Extract the (x, y) coordinate from the center of the cell holding the provided text.  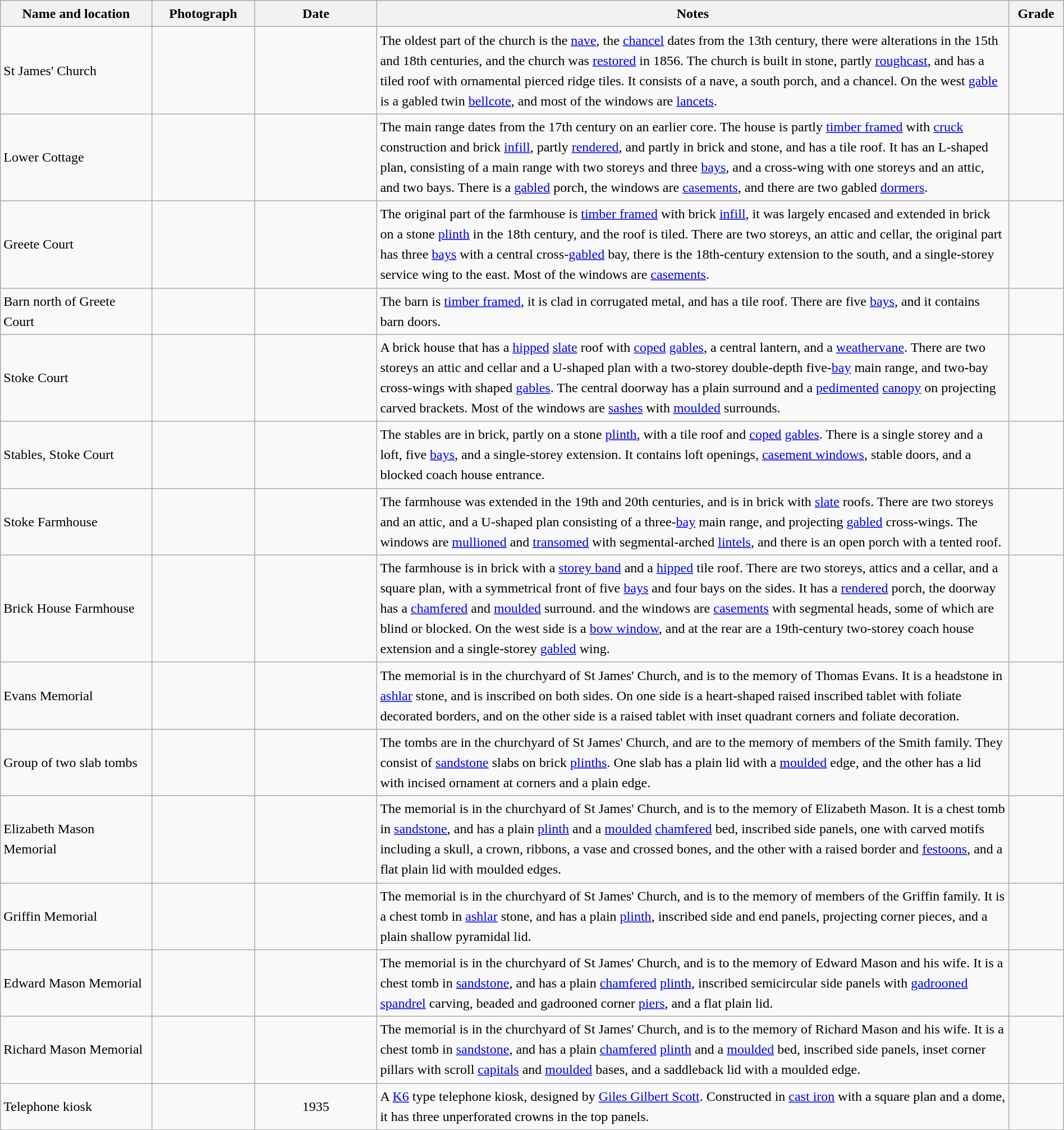
Elizabeth Mason Memorial (76, 839)
Grade (1036, 13)
Stables, Stoke Court (76, 454)
Griffin Memorial (76, 917)
Telephone kiosk (76, 1106)
St James' Church (76, 71)
Brick House Farmhouse (76, 608)
Stoke Farmhouse (76, 522)
Barn north of Greete Court (76, 311)
Group of two slab tombs (76, 762)
Name and location (76, 13)
Lower Cottage (76, 157)
1935 (316, 1106)
Photograph (203, 13)
Stoke Court (76, 378)
Date (316, 13)
Notes (692, 13)
Evans Memorial (76, 696)
The barn is timber framed, it is clad in corrugated metal, and has a tile roof. There are five bays, and it contains barn doors. (692, 311)
Richard Mason Memorial (76, 1050)
Greete Court (76, 245)
Edward Mason Memorial (76, 983)
